Provide the (x, y) coordinate of the cell's center where the given text is located.  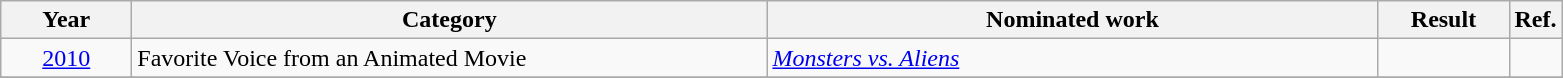
Favorite Voice from an Animated Movie (450, 58)
Ref. (1536, 20)
Category (450, 20)
Year (66, 20)
Result (1444, 20)
Nominated work (1072, 20)
2010 (66, 58)
Monsters vs. Aliens (1072, 58)
